For the text-containing cell, return its midpoint in [x, y] coordinate format. 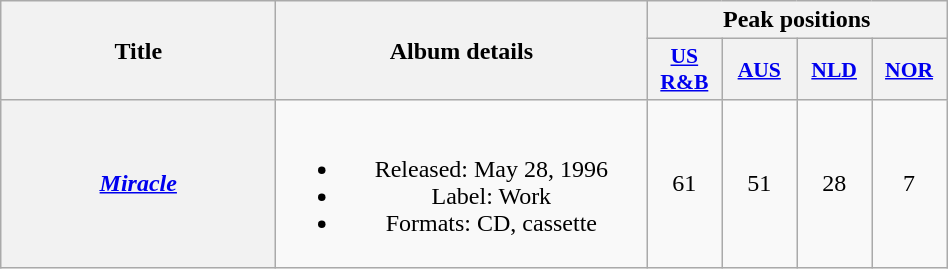
Title [138, 50]
Released: May 28, 1996Label: WorkFormats: CD, cassette [462, 184]
NOR [910, 70]
Miracle [138, 184]
Album details [462, 50]
US R&B [684, 70]
7 [910, 184]
Peak positions [797, 20]
AUS [760, 70]
61 [684, 184]
51 [760, 184]
NLD [834, 70]
28 [834, 184]
